Pinpoint the cell where the given text exists, returning its (X, Y) midpoint coordinate. 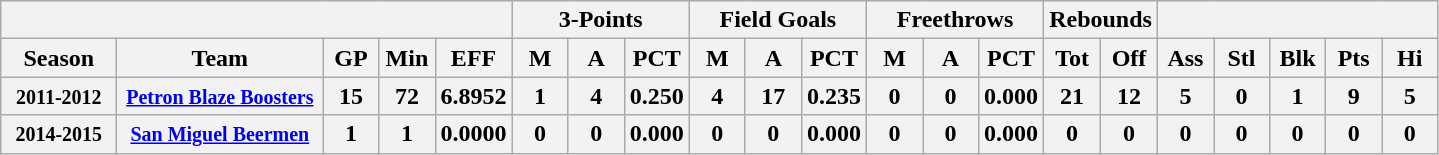
12 (1130, 96)
Pts (1354, 58)
3-Points (600, 20)
Freethrows (954, 20)
San Miguel Beermen (220, 134)
Tot (1072, 58)
EFF (474, 58)
0.250 (656, 96)
17 (773, 96)
Team (220, 58)
Stl (1242, 58)
Min (407, 58)
Rebounds (1101, 20)
Season (59, 58)
6.8952 (474, 96)
Hi (1410, 58)
Ass (1185, 58)
0.0000 (474, 134)
2014-2015 (59, 134)
15 (351, 96)
0.235 (834, 96)
2011-2012 (59, 96)
21 (1072, 96)
Petron Blaze Boosters (220, 96)
72 (407, 96)
9 (1354, 96)
Off (1130, 58)
Blk (1298, 58)
GP (351, 58)
Field Goals (778, 20)
